Extract the [X, Y] coordinate from the center of the cell holding the provided text.  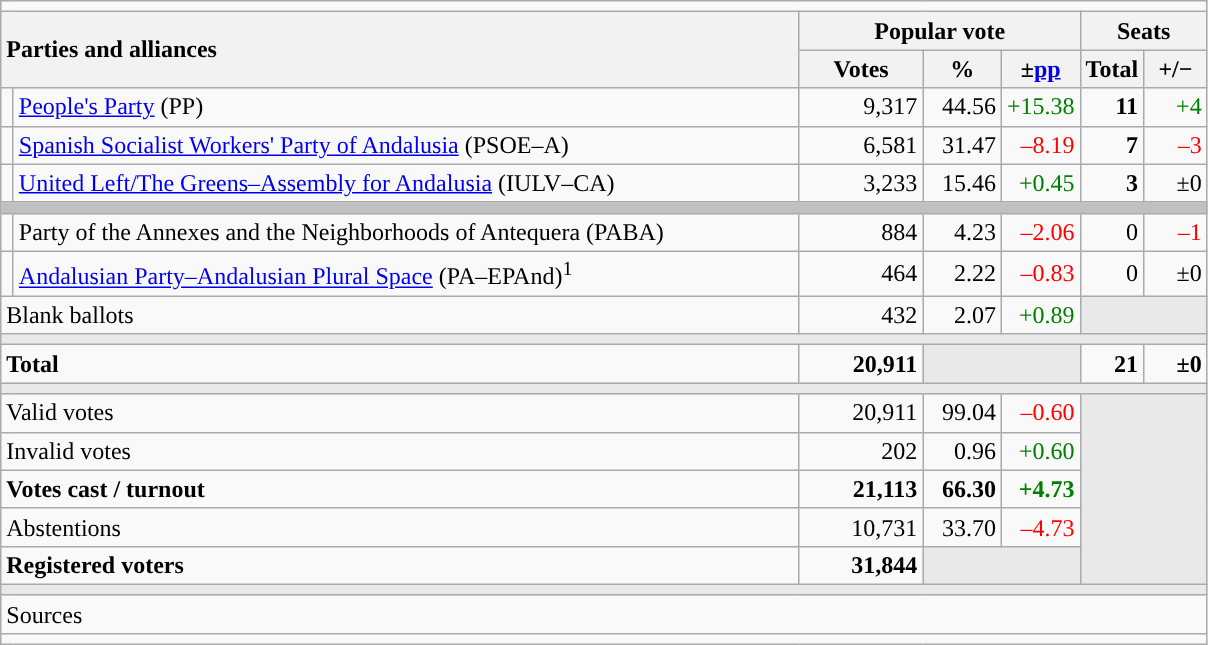
10,731 [861, 527]
–8.19 [1040, 145]
–1 [1176, 232]
+0.89 [1040, 315]
Abstentions [400, 527]
44.56 [962, 107]
+/− [1176, 69]
202 [861, 451]
–2.06 [1040, 232]
Votes cast / turnout [400, 489]
Popular vote [940, 31]
464 [861, 274]
+0.60 [1040, 451]
Blank ballots [400, 315]
0.96 [962, 451]
+0.45 [1040, 183]
% [962, 69]
21,113 [861, 489]
–0.60 [1040, 413]
31.47 [962, 145]
People's Party (PP) [406, 107]
99.04 [962, 413]
432 [861, 315]
21 [1112, 364]
6,581 [861, 145]
Sources [604, 614]
3 [1112, 183]
Party of the Annexes and the Neighborhoods of Antequera (PABA) [406, 232]
884 [861, 232]
Registered voters [400, 565]
±pp [1040, 69]
15.46 [962, 183]
–3 [1176, 145]
Spanish Socialist Workers' Party of Andalusia (PSOE–A) [406, 145]
2.07 [962, 315]
31,844 [861, 565]
9,317 [861, 107]
Votes [861, 69]
Valid votes [400, 413]
7 [1112, 145]
+4.73 [1040, 489]
4.23 [962, 232]
–0.83 [1040, 274]
11 [1112, 107]
Invalid votes [400, 451]
+15.38 [1040, 107]
United Left/The Greens–Assembly for Andalusia (IULV–CA) [406, 183]
66.30 [962, 489]
Seats [1144, 31]
2.22 [962, 274]
+4 [1176, 107]
Andalusian Party–Andalusian Plural Space (PA–EPAnd)1 [406, 274]
Parties and alliances [400, 50]
–4.73 [1040, 527]
33.70 [962, 527]
3,233 [861, 183]
